Extract the [x, y] coordinate from the center of the cell holding the provided text.  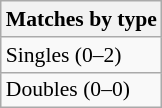
Singles (0–2) [82, 55]
Matches by type [82, 19]
Doubles (0–0) [82, 90]
